Capture the cell that displays the provided text and extract its [x, y] central coordinate. 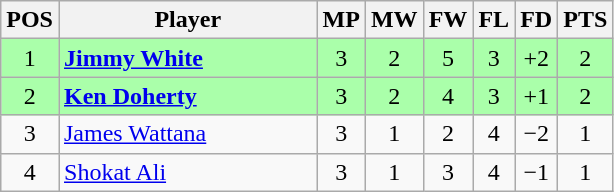
Ken Doherty [188, 96]
+1 [536, 96]
FD [536, 20]
+2 [536, 58]
Player [188, 20]
MP [341, 20]
Shokat Ali [188, 172]
FW [448, 20]
PTS [586, 20]
FL [494, 20]
POS [30, 20]
−2 [536, 134]
5 [448, 58]
MW [394, 20]
Jimmy White [188, 58]
−1 [536, 172]
James Wattana [188, 134]
